Return (X, Y) of the center of cell containing provided text 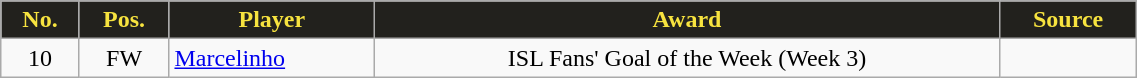
Marcelinho (272, 58)
No. (40, 20)
Source (1068, 20)
Award (688, 20)
10 (40, 58)
Player (272, 20)
Pos. (124, 20)
ISL Fans' Goal of the Week (Week 3) (688, 58)
FW (124, 58)
